Provide the (X, Y) coordinate of the cell's center where the given text is located.  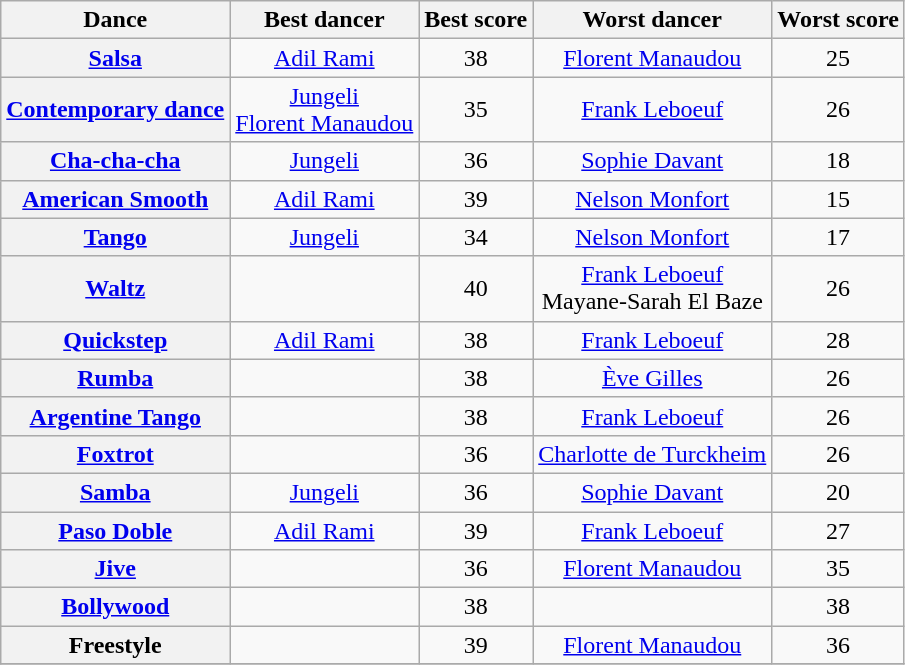
18 (838, 161)
Rumba (116, 378)
Foxtrot (116, 454)
Paso Doble (116, 531)
40 (476, 288)
28 (838, 340)
Ève Gilles (652, 378)
Tango (116, 237)
20 (838, 492)
Worst dancer (652, 20)
Dance (116, 20)
Best dancer (324, 20)
34 (476, 237)
Samba (116, 492)
Contemporary dance (116, 110)
Waltz (116, 288)
Quickstep (116, 340)
Argentine Tango (116, 416)
15 (838, 199)
25 (838, 58)
Jive (116, 569)
Cha-cha-cha (116, 161)
17 (838, 237)
Worst score (838, 20)
American Smooth (116, 199)
27 (838, 531)
Freestyle (116, 645)
Frank LeboeufMayane-Sarah El Baze (652, 288)
Bollywood (116, 607)
JungeliFlorent Manaudou (324, 110)
Charlotte de Turckheim (652, 454)
Salsa (116, 58)
Best score (476, 20)
